Search for the cell housing the specified text and yield its (X, Y) center coordinate. 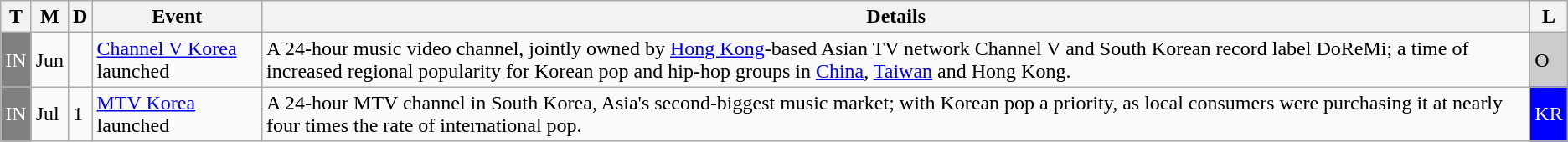
Event (178, 17)
D (80, 17)
M (49, 17)
Jul (49, 114)
Channel V Korea launched (178, 60)
1 (80, 114)
KR (1549, 114)
T (16, 17)
MTV Korea launched (178, 114)
Details (896, 17)
L (1549, 17)
O (1549, 60)
Jun (49, 60)
